Identify which cell holds the provided text, then report its (x, y) central coordinate. 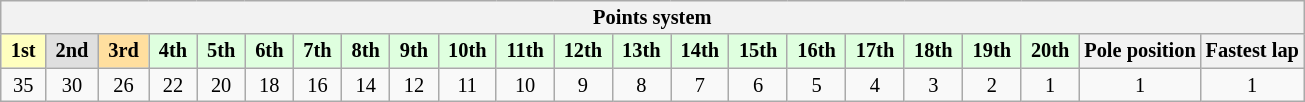
30 (72, 85)
22 (173, 85)
6 (758, 85)
4 (875, 85)
16th (816, 51)
15th (758, 51)
3 (933, 85)
8 (641, 85)
8th (366, 51)
Points system (652, 17)
16 (317, 85)
Pole position (1140, 51)
35 (24, 85)
10 (524, 85)
5th (221, 51)
5 (816, 85)
6th (269, 51)
Fastest lap (1252, 51)
10th (467, 51)
17th (875, 51)
20 (221, 85)
9 (583, 85)
1st (24, 51)
14th (700, 51)
18th (933, 51)
3rd (123, 51)
12th (583, 51)
7th (317, 51)
11 (467, 85)
26 (123, 85)
4th (173, 51)
11th (524, 51)
9th (414, 51)
2nd (72, 51)
19th (992, 51)
14 (366, 85)
13th (641, 51)
20th (1050, 51)
7 (700, 85)
2 (992, 85)
12 (414, 85)
18 (269, 85)
